For the text-containing cell, return its midpoint in (x, y) coordinate format. 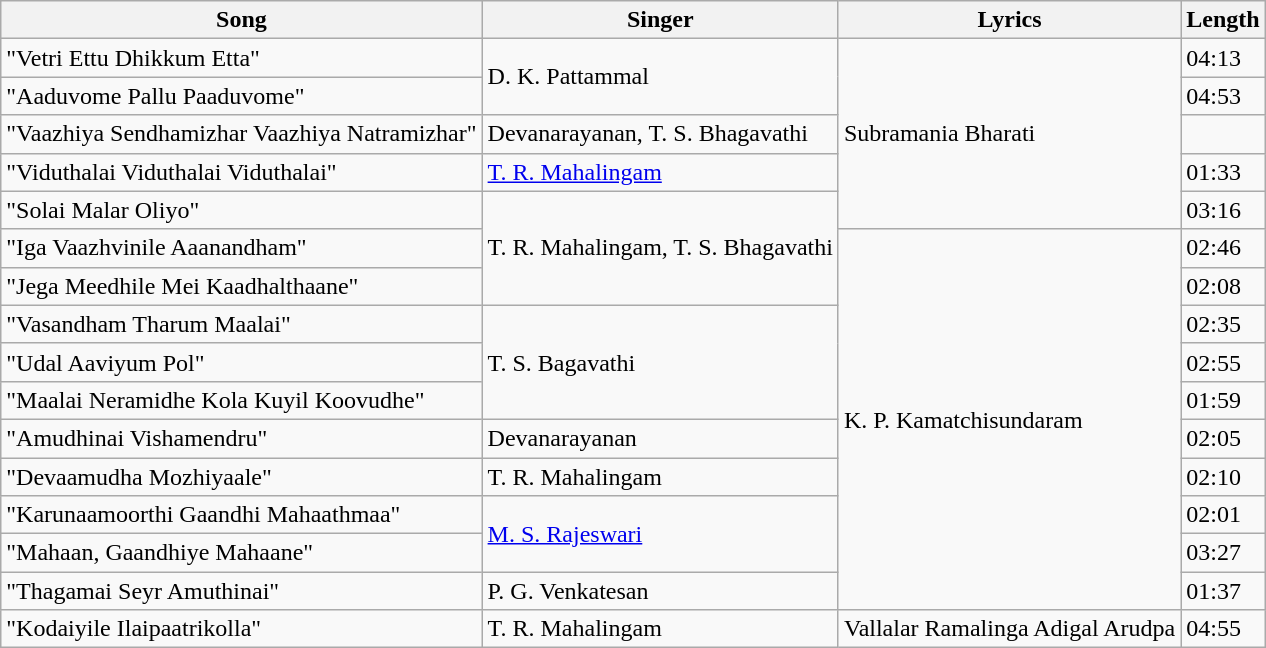
Singer (660, 20)
"Aaduvome Pallu Paaduvome" (242, 96)
02:08 (1223, 286)
D. K. Pattammal (660, 77)
02:05 (1223, 438)
"Kodaiyile Ilaipaatrikolla" (242, 629)
02:46 (1223, 248)
"Vasandham Tharum Maalai" (242, 324)
02:10 (1223, 477)
"Udal Aaviyum Pol" (242, 362)
Subramania Bharati (1009, 134)
03:27 (1223, 553)
"Karunaamoorthi Gaandhi Mahaathmaa" (242, 515)
01:37 (1223, 591)
K. P. Kamatchisundaram (1009, 420)
04:13 (1223, 58)
Devanarayanan (660, 438)
04:53 (1223, 96)
01:33 (1223, 172)
"Solai Malar Oliyo" (242, 210)
"Amudhinai Vishamendru" (242, 438)
M. S. Rajeswari (660, 534)
Devanarayanan, T. S. Bhagavathi (660, 134)
Length (1223, 20)
"Devaamudha Mozhiyaale" (242, 477)
"Vaazhiya Sendhamizhar Vaazhiya Natramizhar" (242, 134)
02:55 (1223, 362)
Vallalar Ramalinga Adigal Arudpa (1009, 629)
01:59 (1223, 400)
T. R. Mahalingam, T. S. Bhagavathi (660, 248)
"Thagamai Seyr Amuthinai" (242, 591)
"Maalai Neramidhe Kola Kuyil Koovudhe" (242, 400)
"Iga Vaazhvinile Aaanandham" (242, 248)
"Vetri Ettu Dhikkum Etta" (242, 58)
Lyrics (1009, 20)
P. G. Venkatesan (660, 591)
02:35 (1223, 324)
04:55 (1223, 629)
"Jega Meedhile Mei Kaadhalthaane" (242, 286)
02:01 (1223, 515)
03:16 (1223, 210)
T. S. Bagavathi (660, 362)
Song (242, 20)
"Mahaan, Gaandhiye Mahaane" (242, 553)
"Viduthalai Viduthalai Viduthalai" (242, 172)
